Output the (X, Y) coordinate of the center of the cell containing the given text.  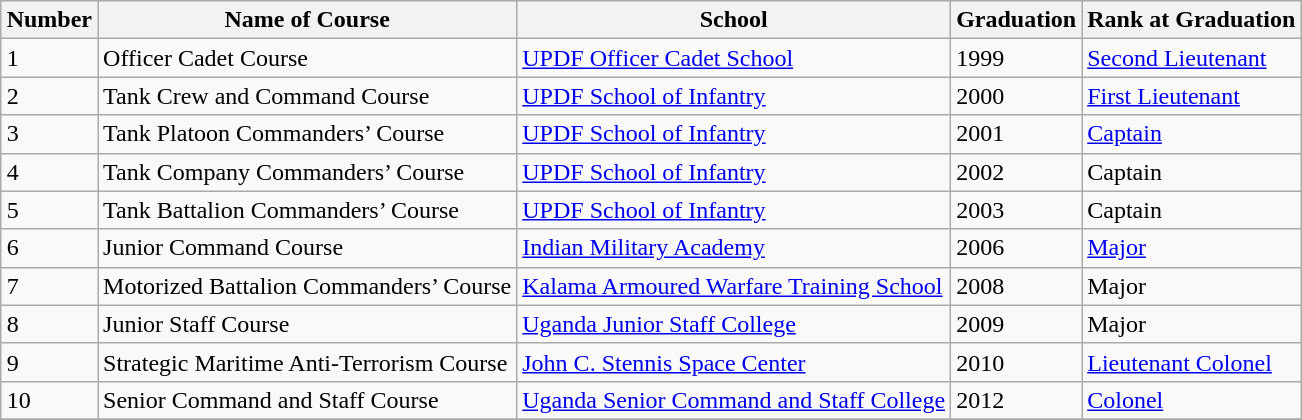
5 (49, 210)
School (734, 20)
2006 (1016, 248)
Graduation (1016, 20)
10 (49, 400)
Number (49, 20)
2008 (1016, 286)
Tank Battalion Commanders’ Course (308, 210)
Tank Company Commanders’ Course (308, 172)
Strategic Maritime Anti-Terrorism Course (308, 362)
2012 (1016, 400)
2 (49, 96)
Name of Course (308, 20)
2001 (1016, 134)
2002 (1016, 172)
9 (49, 362)
1 (49, 58)
2000 (1016, 96)
Tank Platoon Commanders’ Course (308, 134)
Lieutenant Colonel (1192, 362)
7 (49, 286)
6 (49, 248)
Motorized Battalion Commanders’ Course (308, 286)
2009 (1016, 324)
1999 (1016, 58)
John C. Stennis Space Center (734, 362)
UPDF Officer Cadet School (734, 58)
Kalama Armoured Warfare Training School (734, 286)
3 (49, 134)
Tank Crew and Command Course (308, 96)
Rank at Graduation (1192, 20)
Senior Command and Staff Course (308, 400)
Junior Staff Course (308, 324)
4 (49, 172)
Uganda Junior Staff College (734, 324)
Colonel (1192, 400)
First Lieutenant (1192, 96)
Second Lieutenant (1192, 58)
2003 (1016, 210)
Junior Command Course (308, 248)
8 (49, 324)
2010 (1016, 362)
Uganda Senior Command and Staff College (734, 400)
Officer Cadet Course (308, 58)
Indian Military Academy (734, 248)
